Capture the cell that displays the provided text and extract its (X, Y) central coordinate. 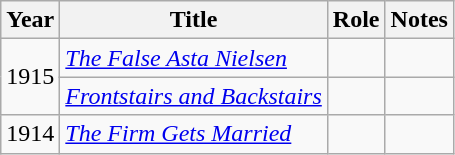
Title (194, 20)
Frontstairs and Backstairs (194, 96)
Notes (419, 20)
The Firm Gets Married (194, 134)
1915 (30, 77)
1914 (30, 134)
The False Asta Nielsen (194, 58)
Role (356, 20)
Year (30, 20)
